Detect which cell encompasses the target text, then output its [x, y] center coordinate. 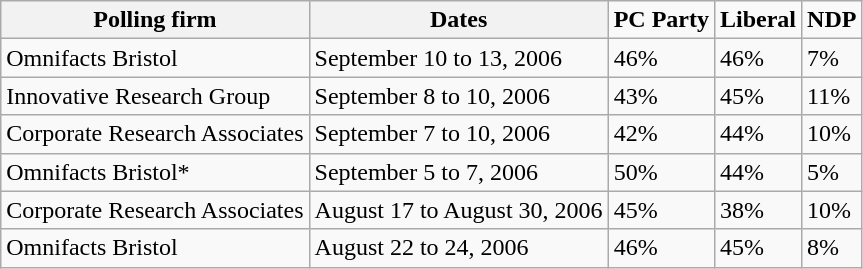
Liberal [758, 20]
PC Party [661, 20]
50% [661, 172]
Omnifacts Bristol* [155, 172]
August 17 to August 30, 2006 [458, 210]
11% [832, 96]
38% [758, 210]
7% [832, 58]
September 8 to 10, 2006 [458, 96]
September 10 to 13, 2006 [458, 58]
Dates [458, 20]
43% [661, 96]
NDP [832, 20]
September 7 to 10, 2006 [458, 134]
August 22 to 24, 2006 [458, 248]
Polling firm [155, 20]
8% [832, 248]
42% [661, 134]
September 5 to 7, 2006 [458, 172]
5% [832, 172]
Innovative Research Group [155, 96]
